Extract the (x, y) coordinate from the center of the cell holding the provided text.  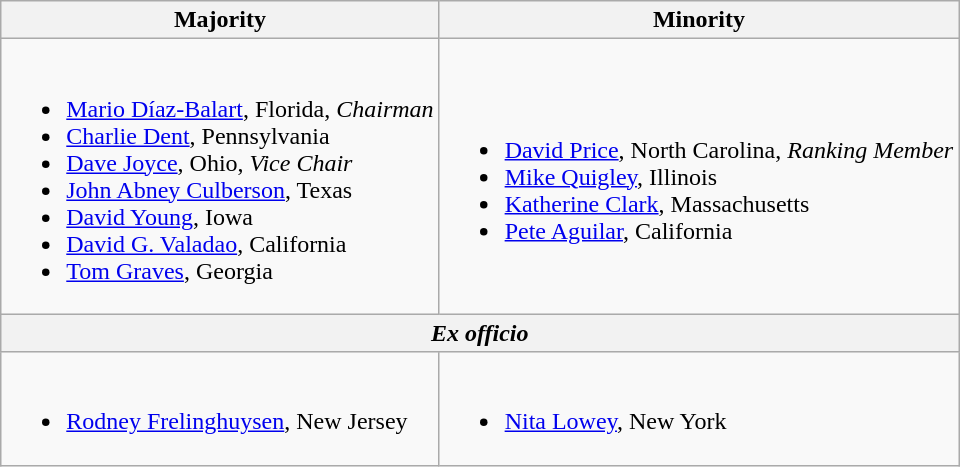
Majority (220, 20)
Rodney Frelinghuysen, New Jersey (220, 408)
Minority (699, 20)
David Price, North Carolina, Ranking MemberMike Quigley, IllinoisKatherine Clark, MassachusettsPete Aguilar, California (699, 176)
Ex officio (480, 333)
Nita Lowey, New York (699, 408)
